Output the (x, y) coordinate of the center of the cell containing the given text.  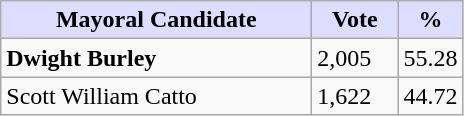
2,005 (355, 58)
% (430, 20)
Scott William Catto (156, 96)
1,622 (355, 96)
Dwight Burley (156, 58)
Vote (355, 20)
Mayoral Candidate (156, 20)
55.28 (430, 58)
44.72 (430, 96)
